From the cell containing the given text, extract its center point as [X, Y] coordinate. 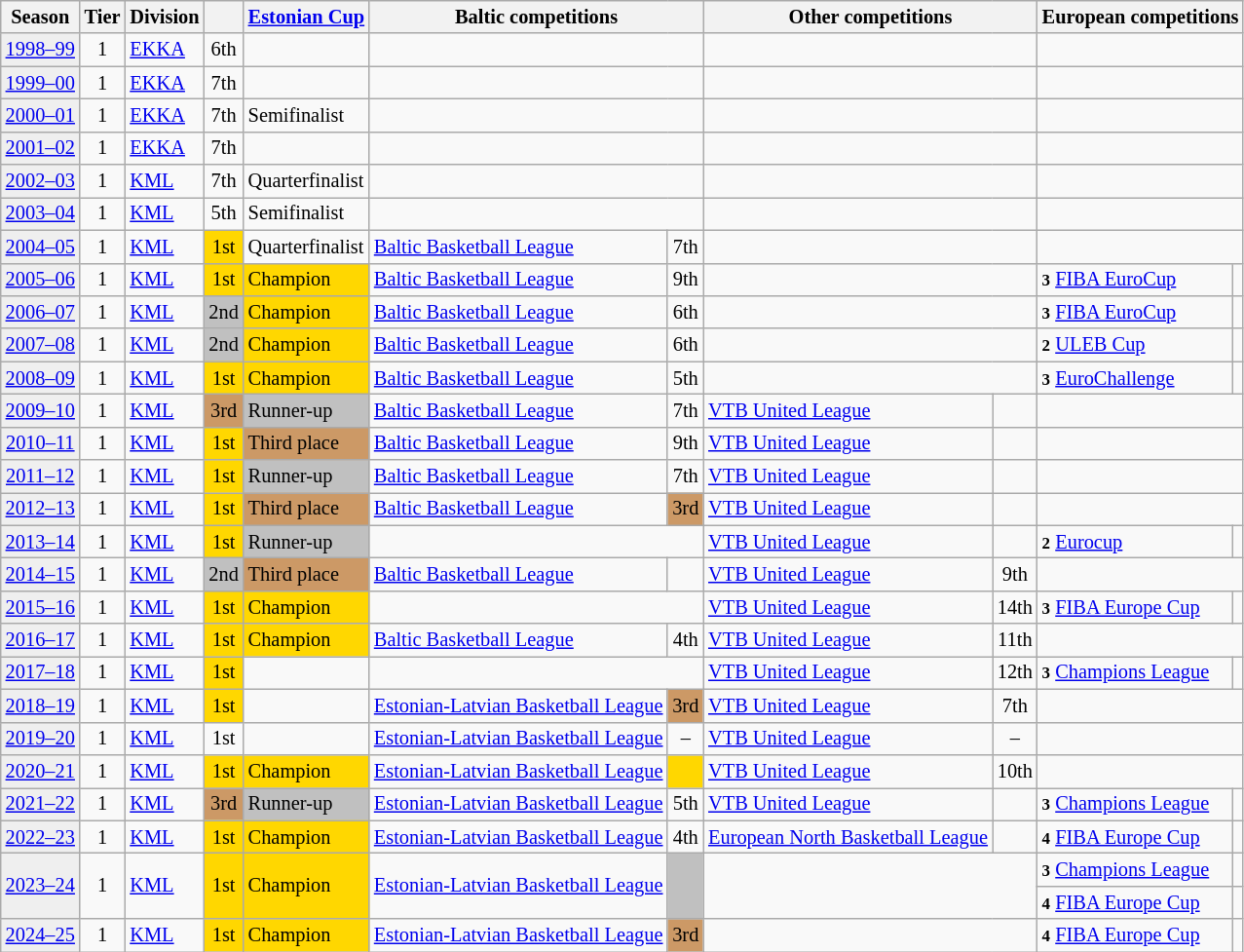
2014–15 [41, 574]
2021–22 [41, 804]
2015–16 [41, 607]
2016–17 [41, 640]
2017–18 [41, 672]
2010–11 [41, 443]
2020–21 [41, 771]
2 ULEB Cup [1136, 345]
2006–07 [41, 312]
3 FIBA Europe Cup [1136, 607]
14th [1015, 607]
Baltic competitions [536, 17]
2007–08 [41, 345]
2005–06 [41, 280]
Tier [103, 17]
2009–10 [41, 410]
2024–25 [41, 935]
2003–04 [41, 213]
2008–09 [41, 378]
2022–23 [41, 837]
Division [164, 17]
2011–12 [41, 476]
Estonian Cup [306, 17]
2 Eurocup [1136, 542]
11th [1015, 640]
2018–19 [41, 705]
Season [41, 17]
1999–00 [41, 83]
2019–20 [41, 739]
2001–02 [41, 148]
2004–05 [41, 247]
12th [1015, 672]
2012–13 [41, 509]
3 EuroChallenge [1136, 378]
1998–99 [41, 50]
2013–14 [41, 542]
European North Basketball League [848, 837]
2023–24 [41, 885]
10th [1015, 771]
2000–01 [41, 115]
European competitions [1141, 17]
2002–03 [41, 181]
Other competitions [871, 17]
